Return [x, y] of the center of cell containing provided text 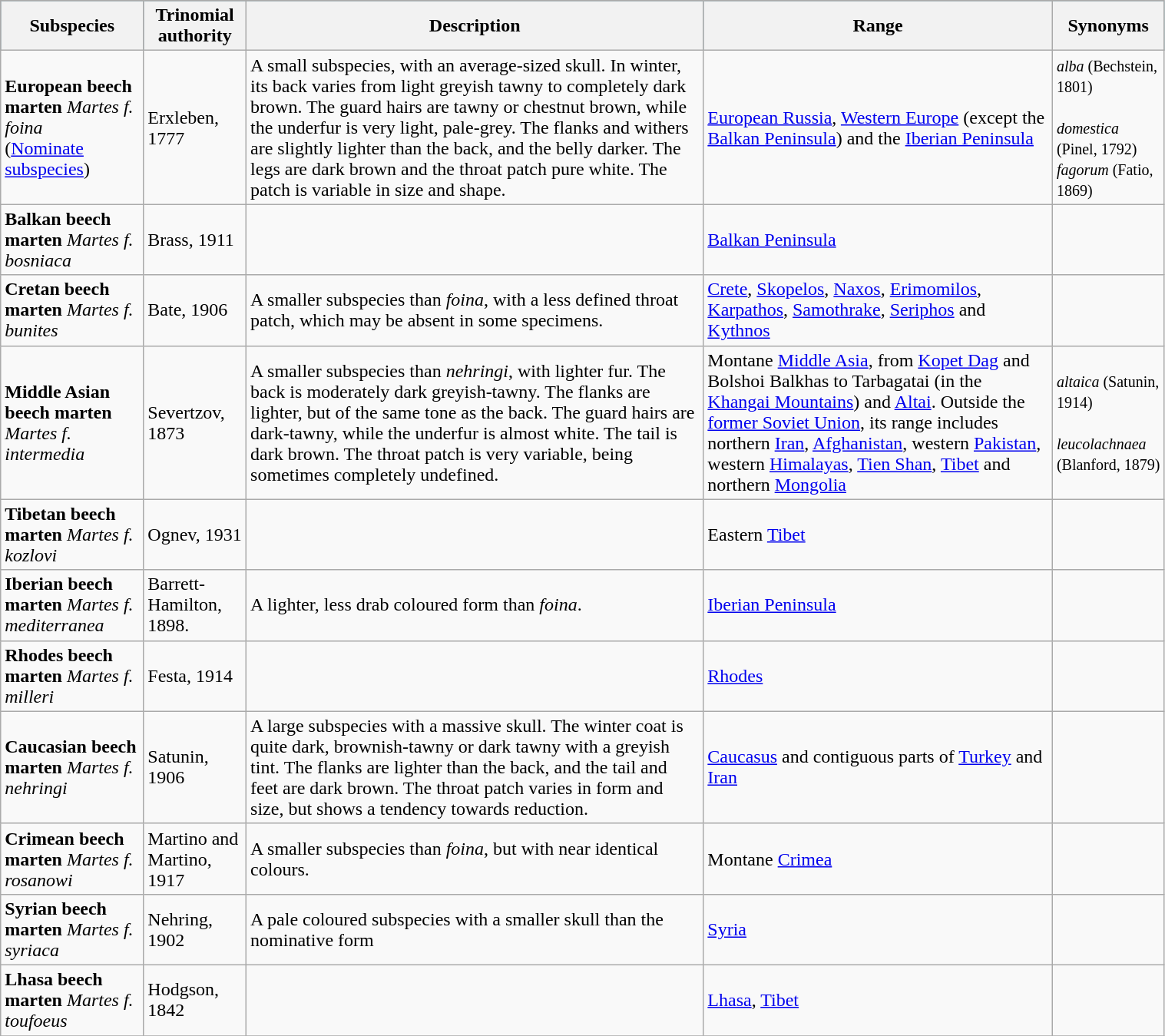
Barrett-Hamilton, 1898. [195, 605]
European Russia, Western Europe (except the Balkan Peninsula) and the Iberian Peninsula [879, 127]
A pale coloured subspecies with a smaller skull than the nominative form [475, 929]
European beech marten Martes f. foina(Nominate subspecies) [72, 127]
Synonyms [1108, 26]
Festa, 1914 [195, 676]
Montane Crimea [879, 859]
Brass, 1911 [195, 240]
A lighter, less drab coloured form than foina. [475, 605]
Martino and Martino, 1917 [195, 859]
Syria [879, 929]
Rhodes beech marten Martes f. milleri [72, 676]
A smaller subspecies than foina, with a less defined throat patch, which may be absent in some specimens. [475, 310]
altaica (Satunin, 1914)leucolachnaea (Blanford, 1879) [1108, 422]
Balkan beech marten Martes f. bosniaca [72, 240]
Cretan beech marten Martes f. bunites [72, 310]
Caucasian beech marten Martes f. nehringi [72, 767]
Crimean beech marten Martes f. rosanowi [72, 859]
Caucasus and contiguous parts of Turkey and Iran [879, 767]
Ognev, 1931 [195, 535]
Lhasa beech marten Martes f. toufoeus [72, 1000]
Erxleben, 1777 [195, 127]
Bate, 1906 [195, 310]
Iberian Peninsula [879, 605]
Crete, Skopelos, Naxos, Erimomilos, Karpathos, Samothrake, Seriphos and Kythnos [879, 310]
A smaller subspecies than foina, but with near identical colours. [475, 859]
Middle Asian beech marten Martes f. intermedia [72, 422]
Lhasa, Tibet [879, 1000]
Description [475, 26]
Satunin, 1906 [195, 767]
Syrian beech marten Martes f. syriaca [72, 929]
Range [879, 26]
Balkan Peninsula [879, 240]
Trinomial authority [195, 26]
Severtzov, 1873 [195, 422]
alba (Bechstein, 1801)domestica (Pinel, 1792) fagorum (Fatio, 1869) [1108, 127]
Nehring, 1902 [195, 929]
Subspecies [72, 26]
Rhodes [879, 676]
Hodgson, 1842 [195, 1000]
Eastern Tibet [879, 535]
Tibetan beech marten Martes f. kozlovi [72, 535]
Iberian beech marten Martes f. mediterranea [72, 605]
